Search for the cell housing the specified text and yield its [x, y] center coordinate. 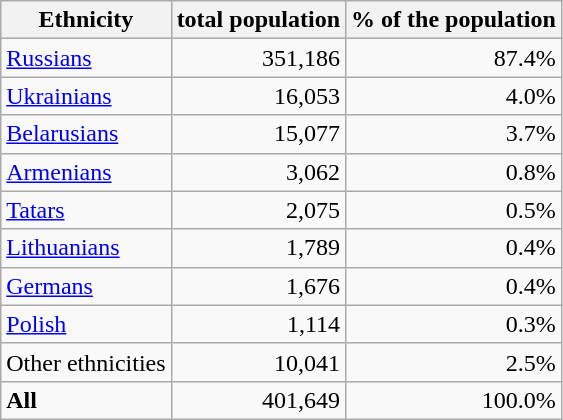
All [86, 400]
Belarusians [86, 134]
2,075 [258, 210]
87.4% [454, 58]
100.0% [454, 400]
total population [258, 20]
Lithuanians [86, 248]
Ethnicity [86, 20]
% of the population [454, 20]
0.3% [454, 324]
Polish [86, 324]
16,053 [258, 96]
Armenians [86, 172]
Tatars [86, 210]
1,789 [258, 248]
15,077 [258, 134]
Russians [86, 58]
1,114 [258, 324]
3,062 [258, 172]
0.5% [454, 210]
Other ethnicities [86, 362]
4.0% [454, 96]
Germans [86, 286]
3.7% [454, 134]
1,676 [258, 286]
10,041 [258, 362]
351,186 [258, 58]
2.5% [454, 362]
Ukrainians [86, 96]
0.8% [454, 172]
401,649 [258, 400]
